Return the [x, y] coordinate for the center point of the cell that contains the specified text.  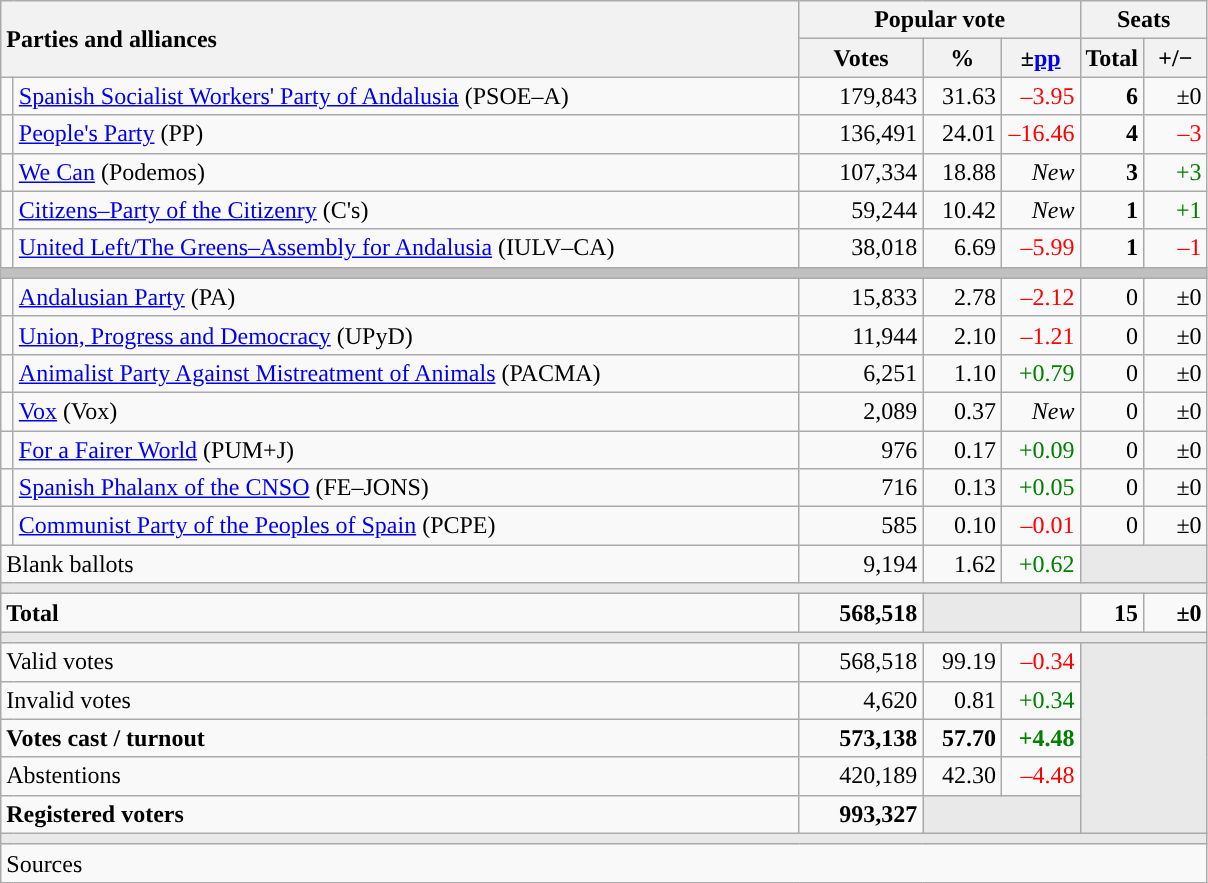
–5.99 [1040, 248]
–16.46 [1040, 134]
0.17 [962, 449]
4,620 [861, 700]
Communist Party of the Peoples of Spain (PCPE) [406, 526]
18.88 [962, 172]
For a Fairer World (PUM+J) [406, 449]
Blank ballots [400, 564]
420,189 [861, 776]
–0.01 [1040, 526]
+/− [1176, 58]
2.78 [962, 297]
Popular vote [940, 20]
Parties and alliances [400, 39]
6,251 [861, 373]
0.10 [962, 526]
Votes [861, 58]
±pp [1040, 58]
–2.12 [1040, 297]
107,334 [861, 172]
Citizens–Party of the Citizenry (C's) [406, 210]
Sources [604, 863]
10.42 [962, 210]
11,944 [861, 335]
573,138 [861, 738]
2,089 [861, 411]
–0.34 [1040, 662]
Spanish Phalanx of the CNSO (FE–JONS) [406, 488]
–1.21 [1040, 335]
Registered voters [400, 814]
–1 [1176, 248]
+4.48 [1040, 738]
3 [1112, 172]
+0.79 [1040, 373]
United Left/The Greens–Assembly for Andalusia (IULV–CA) [406, 248]
1.62 [962, 564]
9,194 [861, 564]
% [962, 58]
–4.48 [1040, 776]
6.69 [962, 248]
716 [861, 488]
993,327 [861, 814]
0.37 [962, 411]
–3 [1176, 134]
57.70 [962, 738]
99.19 [962, 662]
Vox (Vox) [406, 411]
4 [1112, 134]
Andalusian Party (PA) [406, 297]
+0.34 [1040, 700]
42.30 [962, 776]
+0.62 [1040, 564]
0.13 [962, 488]
Animalist Party Against Mistreatment of Animals (PACMA) [406, 373]
+0.05 [1040, 488]
15,833 [861, 297]
Abstentions [400, 776]
976 [861, 449]
59,244 [861, 210]
179,843 [861, 96]
136,491 [861, 134]
People's Party (PP) [406, 134]
38,018 [861, 248]
+0.09 [1040, 449]
1.10 [962, 373]
0.81 [962, 700]
15 [1112, 613]
Valid votes [400, 662]
585 [861, 526]
31.63 [962, 96]
6 [1112, 96]
+1 [1176, 210]
24.01 [962, 134]
Spanish Socialist Workers' Party of Andalusia (PSOE–A) [406, 96]
Union, Progress and Democracy (UPyD) [406, 335]
We Can (Podemos) [406, 172]
+3 [1176, 172]
Invalid votes [400, 700]
Votes cast / turnout [400, 738]
2.10 [962, 335]
–3.95 [1040, 96]
Seats [1144, 20]
